Return [X, Y] of the center of cell containing provided text 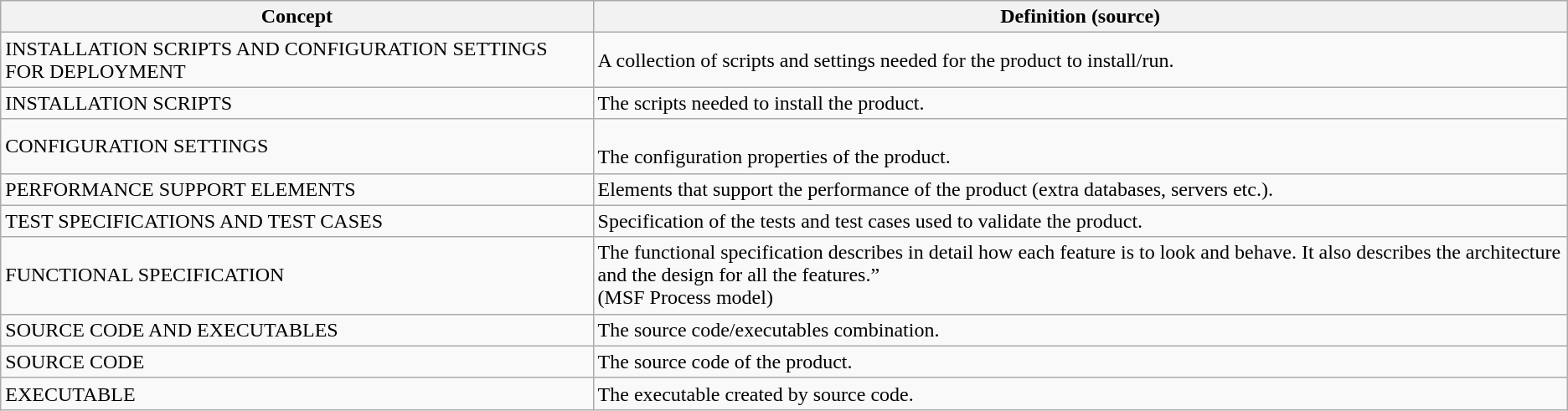
A collection of scripts and settings needed for the product to install/run. [1081, 60]
Specification of the tests and test cases used to validate the product. [1081, 221]
Elements that support the performance of the product (extra databases, servers etc.). [1081, 189]
Concept [297, 17]
CONFIGURATION SETTINGS [297, 146]
INSTALLATION SCRIPTS [297, 103]
The scripts needed to install the product. [1081, 103]
TEST SPECIFICATIONS AND TEST CASES [297, 221]
The configuration properties of the product. [1081, 146]
SOURCE CODE [297, 362]
SOURCE CODE AND EXECUTABLES [297, 330]
INSTALLATION SCRIPTS AND CONFIGURATION SETTINGS FOR DEPLOYMENT [297, 60]
The source code/executables combination. [1081, 330]
The source code of the product. [1081, 362]
EXECUTABLE [297, 393]
PERFORMANCE SUPPORT ELEMENTS [297, 189]
FUNCTIONAL SPECIFICATION [297, 275]
The executable created by source code. [1081, 393]
Definition (source) [1081, 17]
